Return the (X, Y) coordinate for the center point of the cell that contains the specified text.  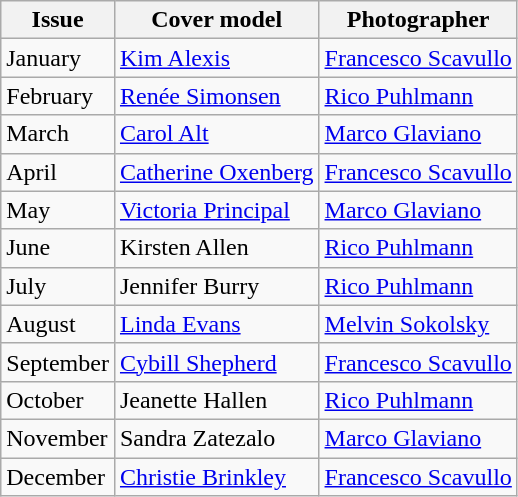
Christie Brinkley (216, 477)
Jeanette Hallen (216, 400)
Cover model (216, 20)
Linda Evans (216, 324)
October (58, 400)
Photographer (418, 20)
Melvin Sokolsky (418, 324)
July (58, 286)
Catherine Oxenberg (216, 172)
March (58, 134)
Kim Alexis (216, 58)
Renée Simonsen (216, 96)
Issue (58, 20)
Sandra Zatezalo (216, 438)
April (58, 172)
February (58, 96)
December (58, 477)
Kirsten Allen (216, 248)
Victoria Principal (216, 210)
September (58, 362)
May (58, 210)
Carol Alt (216, 134)
August (58, 324)
June (58, 248)
January (58, 58)
Jennifer Burry (216, 286)
November (58, 438)
Cybill Shepherd (216, 362)
